Determine the (X, Y) coordinate at the center of the cell enclosing the given text.  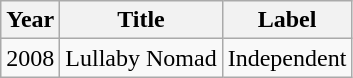
Independent (287, 58)
2008 (30, 58)
Lullaby Nomad (141, 58)
Label (287, 20)
Year (30, 20)
Title (141, 20)
